Pinpoint the cell where the given text exists, returning its [x, y] midpoint coordinate. 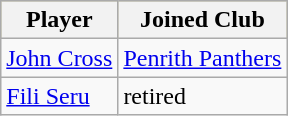
Player [60, 20]
Joined Club [202, 20]
John Cross [60, 58]
Fili Seru [60, 96]
Penrith Panthers [202, 58]
retired [202, 96]
